Search for the cell housing the specified text and yield its [X, Y] center coordinate. 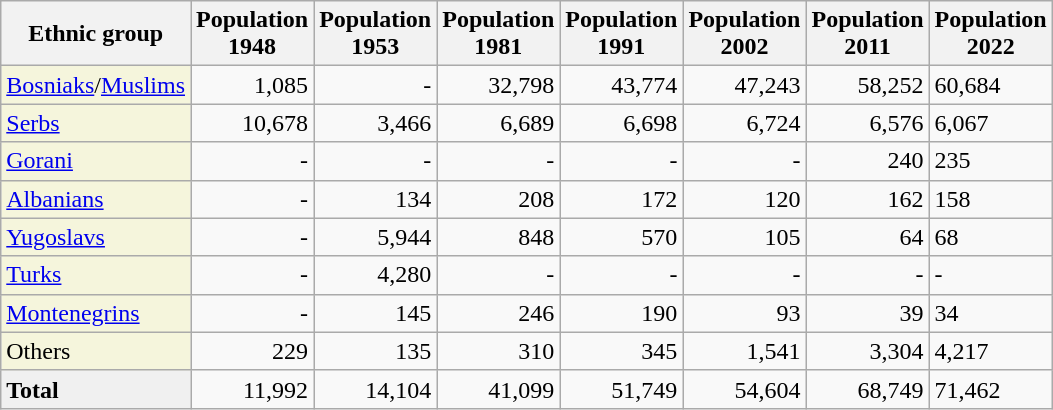
162 [868, 199]
Montenegrins [96, 313]
208 [498, 199]
Others [96, 351]
4,280 [376, 275]
41,099 [498, 389]
32,798 [498, 85]
246 [498, 313]
Population2011 [868, 34]
135 [376, 351]
Population1948 [252, 34]
1,541 [744, 351]
134 [376, 199]
71,462 [990, 389]
570 [622, 237]
68 [990, 237]
1,085 [252, 85]
Population2022 [990, 34]
6,067 [990, 123]
310 [498, 351]
Turks [96, 275]
10,678 [252, 123]
54,604 [744, 389]
105 [744, 237]
5,944 [376, 237]
60,684 [990, 85]
58,252 [868, 85]
11,992 [252, 389]
158 [990, 199]
47,243 [744, 85]
3,304 [868, 351]
Population1953 [376, 34]
4,217 [990, 351]
Population2002 [744, 34]
3,466 [376, 123]
6,689 [498, 123]
Ethnic group [96, 34]
39 [868, 313]
93 [744, 313]
Bosniaks/Muslims [96, 85]
6,576 [868, 123]
Albanians [96, 199]
6,724 [744, 123]
190 [622, 313]
6,698 [622, 123]
Population1991 [622, 34]
120 [744, 199]
235 [990, 161]
Total [96, 389]
Serbs [96, 123]
172 [622, 199]
43,774 [622, 85]
229 [252, 351]
64 [868, 237]
Population1981 [498, 34]
14,104 [376, 389]
68,749 [868, 389]
34 [990, 313]
240 [868, 161]
51,749 [622, 389]
345 [622, 351]
Gorani [96, 161]
Yugoslavs [96, 237]
848 [498, 237]
145 [376, 313]
